From the cell containing the given text, extract its center point as (X, Y) coordinate. 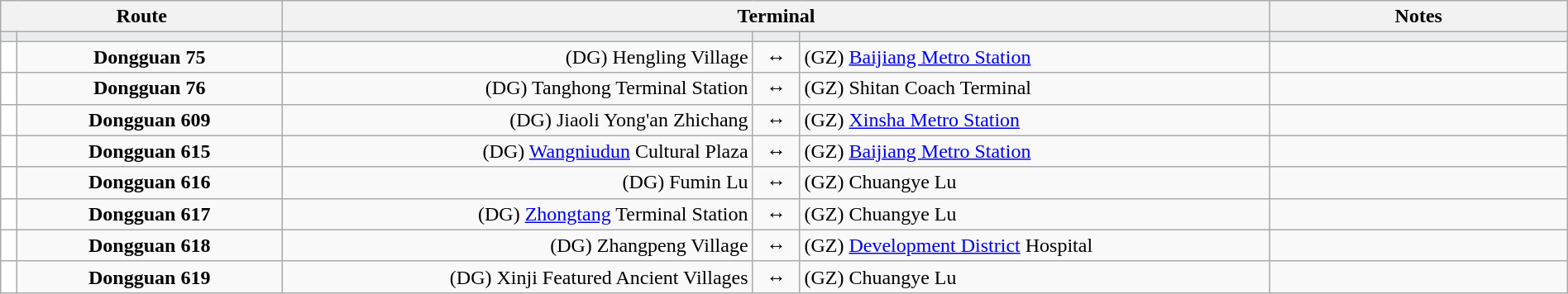
Dongguan 75 (150, 57)
Dongguan 615 (150, 151)
Dongguan 76 (150, 88)
(DG) Jiaoli Yong'an Zhichang (518, 120)
(DG) Fumin Lu (518, 183)
(DG) Hengling Village (518, 57)
(DG) Tanghong Terminal Station (518, 88)
Route (142, 17)
(GZ) Development District Hospital (1035, 245)
(DG) Wangniudun Cultural Plaza (518, 151)
Dongguan 617 (150, 214)
(DG) Zhongtang Terminal Station (518, 214)
(DG) Zhangpeng Village (518, 245)
Terminal (777, 17)
(GZ) Shitan Coach Terminal (1035, 88)
Dongguan 619 (150, 277)
Dongguan 609 (150, 120)
Dongguan 616 (150, 183)
Dongguan 618 (150, 245)
Notes (1418, 17)
(DG) Xinji Featured Ancient Villages (518, 277)
(GZ) Xinsha Metro Station (1035, 120)
